Capture the cell that displays the provided text and extract its (X, Y) central coordinate. 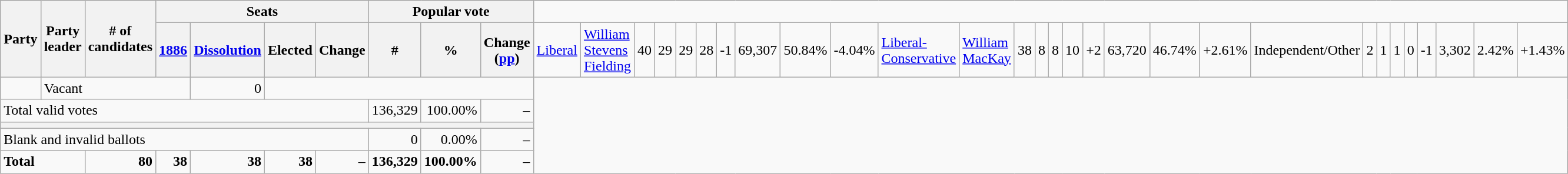
28 (706, 50)
+1.43% (1542, 50)
Independent/Other (1307, 50)
2.42% (1495, 50)
Party (21, 39)
Total valid votes (185, 111)
Seats (263, 12)
69,307 (758, 50)
+2.61% (1225, 50)
Popular vote (451, 12)
1886 (173, 50)
10 (1072, 50)
Liberal-Conservative (919, 50)
2 (1370, 50)
# ofcandidates (120, 39)
Party leader (62, 39)
-4.04% (855, 50)
46.74% (1175, 50)
80 (120, 162)
63,720 (1127, 50)
+2 (1094, 50)
William Stevens Fielding (607, 50)
50.84% (805, 50)
Vacant (115, 88)
Change (pp) (507, 50)
# (394, 50)
Elected (290, 50)
3,302 (1455, 50)
Liberal (557, 50)
Total (42, 162)
0.00% (451, 139)
Blank and invalid ballots (185, 139)
Change (342, 50)
% (451, 50)
40 (645, 50)
Dissolution (228, 50)
William MacKay (987, 50)
